Provide the (x, y) coordinate of the cell's center where the given text is located.  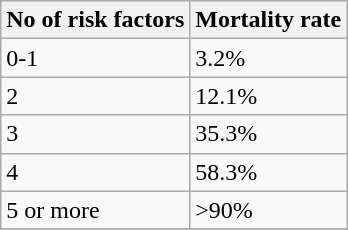
5 or more (96, 210)
>90% (268, 210)
12.1% (268, 96)
No of risk factors (96, 20)
3.2% (268, 58)
35.3% (268, 134)
58.3% (268, 172)
3 (96, 134)
4 (96, 172)
2 (96, 96)
0-1 (96, 58)
Mortality rate (268, 20)
